Output the [x, y] coordinate of the center of the cell containing the given text.  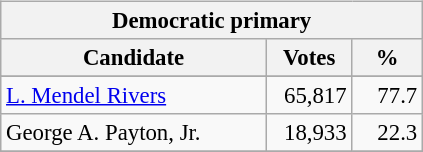
Democratic primary [212, 21]
65,817 [309, 96]
Candidate [134, 58]
% [388, 58]
Votes [309, 58]
George A. Payton, Jr. [134, 133]
L. Mendel Rivers [134, 96]
18,933 [309, 133]
77.7 [388, 96]
22.3 [388, 133]
